Return [x, y] of the center of cell containing provided text 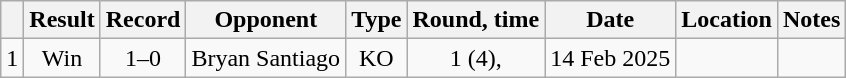
Location [727, 20]
Notes [811, 20]
Date [610, 20]
KO [376, 58]
Win [62, 58]
Opponent [266, 20]
1–0 [143, 58]
14 Feb 2025 [610, 58]
Round, time [476, 20]
Record [143, 20]
Result [62, 20]
1 (4), [476, 58]
Bryan Santiago [266, 58]
1 [12, 58]
Type [376, 20]
